Extract the [X, Y] coordinate from the center of the cell holding the provided text.  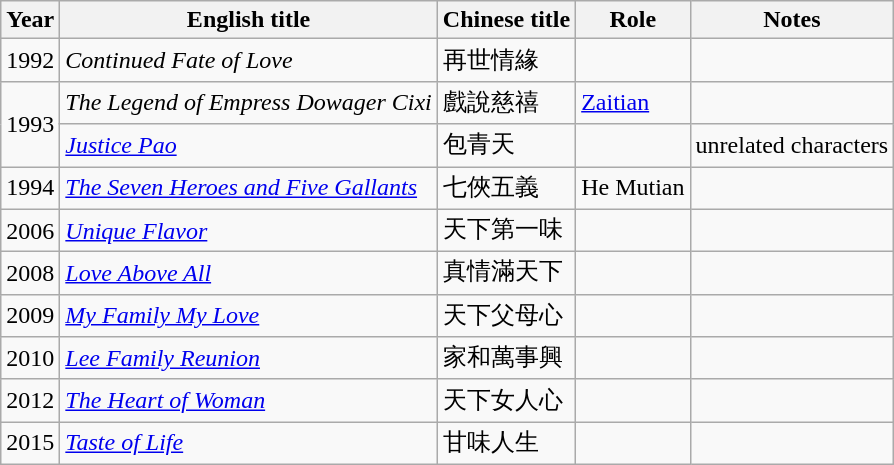
天下女人心 [506, 400]
1994 [30, 188]
2006 [30, 230]
Justice Pao [248, 146]
unrelated characters [792, 146]
七俠五義 [506, 188]
Unique Flavor [248, 230]
Taste of Life [248, 444]
天下父母心 [506, 316]
2008 [30, 274]
家和萬事興 [506, 358]
He Mutian [633, 188]
天下第一味 [506, 230]
English title [248, 20]
Notes [792, 20]
Role [633, 20]
The Seven Heroes and Five Gallants [248, 188]
2010 [30, 358]
Love Above All [248, 274]
The Legend of Empress Dowager Cixi [248, 102]
2012 [30, 400]
My Family My Love [248, 316]
2015 [30, 444]
The Heart of Woman [248, 400]
Lee Family Reunion [248, 358]
Chinese title [506, 20]
1992 [30, 60]
包青天 [506, 146]
Year [30, 20]
戲說慈禧 [506, 102]
再世情緣 [506, 60]
真情滿天下 [506, 274]
2009 [30, 316]
Zaitian [633, 102]
1993 [30, 124]
甘味人生 [506, 444]
Continued Fate of Love [248, 60]
